Return the (x, y) coordinate for the center point of the cell that contains the specified text.  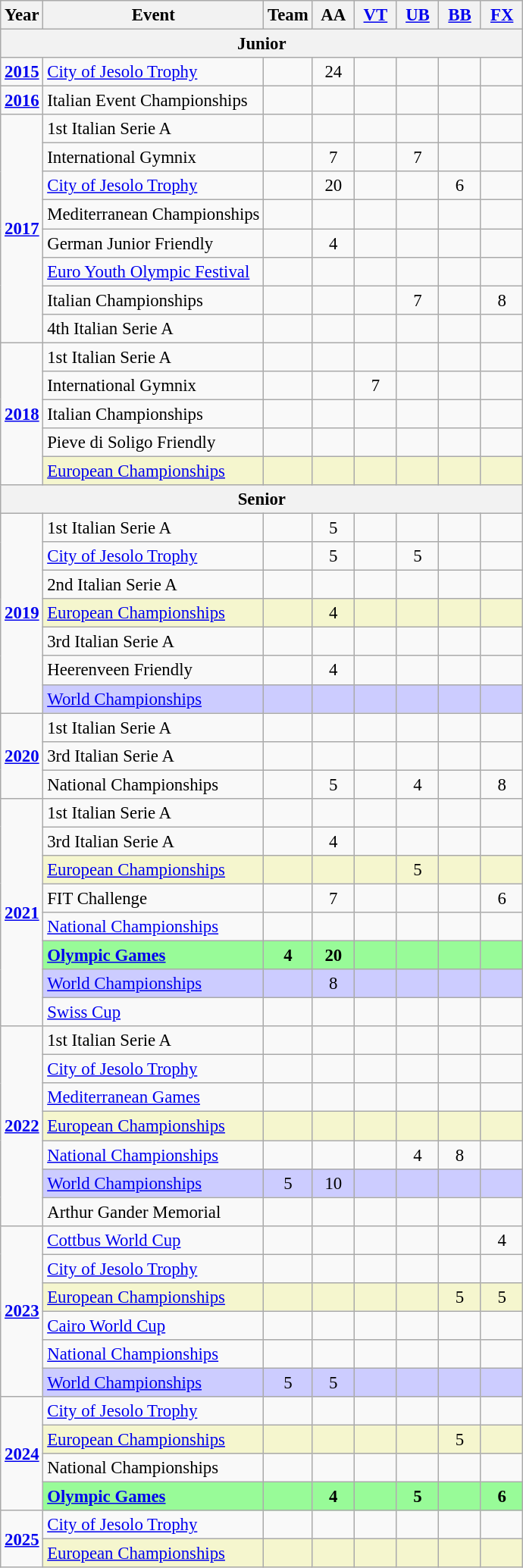
Swiss Cup (153, 1012)
German Junior Friendly (153, 243)
Mediterranean Games (153, 1098)
2022 (22, 1126)
Junior (262, 44)
Euro Youth Olympic Festival (153, 271)
Team (288, 15)
FX (502, 15)
2nd Italian Serie A (153, 585)
2025 (22, 1538)
2016 (22, 101)
Mediterranean Championships (153, 214)
Pieve di Soligo Friendly (153, 443)
4th Italian Serie A (153, 328)
Heerenveen Friendly (153, 671)
10 (334, 1183)
Cairo World Cup (153, 1325)
2020 (22, 756)
2021 (22, 912)
UB (418, 15)
2017 (22, 229)
2018 (22, 414)
Senior (262, 499)
Italian Event Championships (153, 101)
2019 (22, 614)
2024 (22, 1454)
Arthur Gander Memorial (153, 1212)
Event (153, 15)
VT (376, 15)
2023 (22, 1311)
24 (334, 72)
Year (22, 15)
FIT Challenge (153, 898)
AA (334, 15)
2015 (22, 72)
BB (460, 15)
Cottbus World Cup (153, 1240)
